Determine the (x, y) coordinate at the center of the cell enclosing the given text.  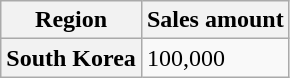
100,000 (215, 58)
South Korea (72, 58)
Sales amount (215, 20)
Region (72, 20)
